Locate the cell with the specified text and output its (x, y) center coordinate. 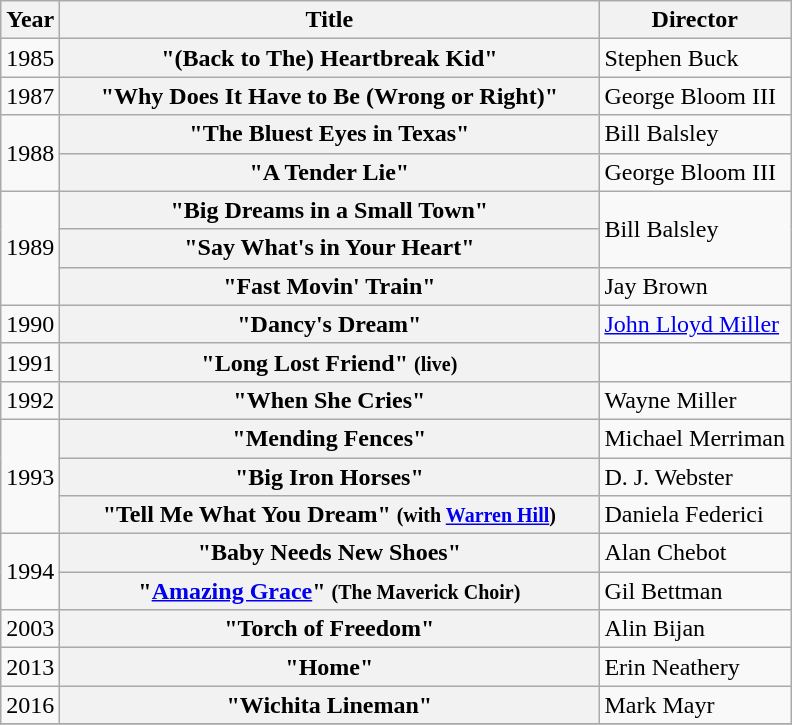
Alan Chebot (695, 553)
"Home" (330, 667)
John Lloyd Miller (695, 324)
"Why Does It Have to Be (Wrong or Right)" (330, 96)
"Say What's in Your Heart" (330, 248)
2013 (30, 667)
2016 (30, 705)
"Big Iron Horses" (330, 477)
"Amazing Grace" (The Maverick Choir) (330, 591)
1993 (30, 476)
1988 (30, 153)
1992 (30, 400)
"The Bluest Eyes in Texas" (330, 134)
"When She Cries" (330, 400)
"Dancy's Dream" (330, 324)
Michael Merriman (695, 438)
Year (30, 20)
1990 (30, 324)
"(Back to The) Heartbreak Kid" (330, 58)
Wayne Miller (695, 400)
"A Tender Lie" (330, 172)
Alin Bijan (695, 629)
Erin Neathery (695, 667)
"Tell Me What You Dream" (with Warren Hill) (330, 515)
"Fast Movin' Train" (330, 286)
"Baby Needs New Shoes" (330, 553)
1989 (30, 248)
"Wichita Lineman" (330, 705)
Daniela Federici (695, 515)
Stephen Buck (695, 58)
Title (330, 20)
1991 (30, 362)
Mark Mayr (695, 705)
"Long Lost Friend" (live) (330, 362)
Director (695, 20)
1987 (30, 96)
"Big Dreams in a Small Town" (330, 210)
Jay Brown (695, 286)
"Torch of Freedom" (330, 629)
2003 (30, 629)
"Mending Fences" (330, 438)
Gil Bettman (695, 591)
1994 (30, 572)
D. J. Webster (695, 477)
1985 (30, 58)
